Determine the (x, y) coordinate at the center of the cell enclosing the given text.  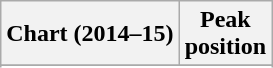
Chart (2014–15) (90, 34)
Peakposition (225, 34)
